Detect which cell encompasses the target text, then output its [X, Y] center coordinate. 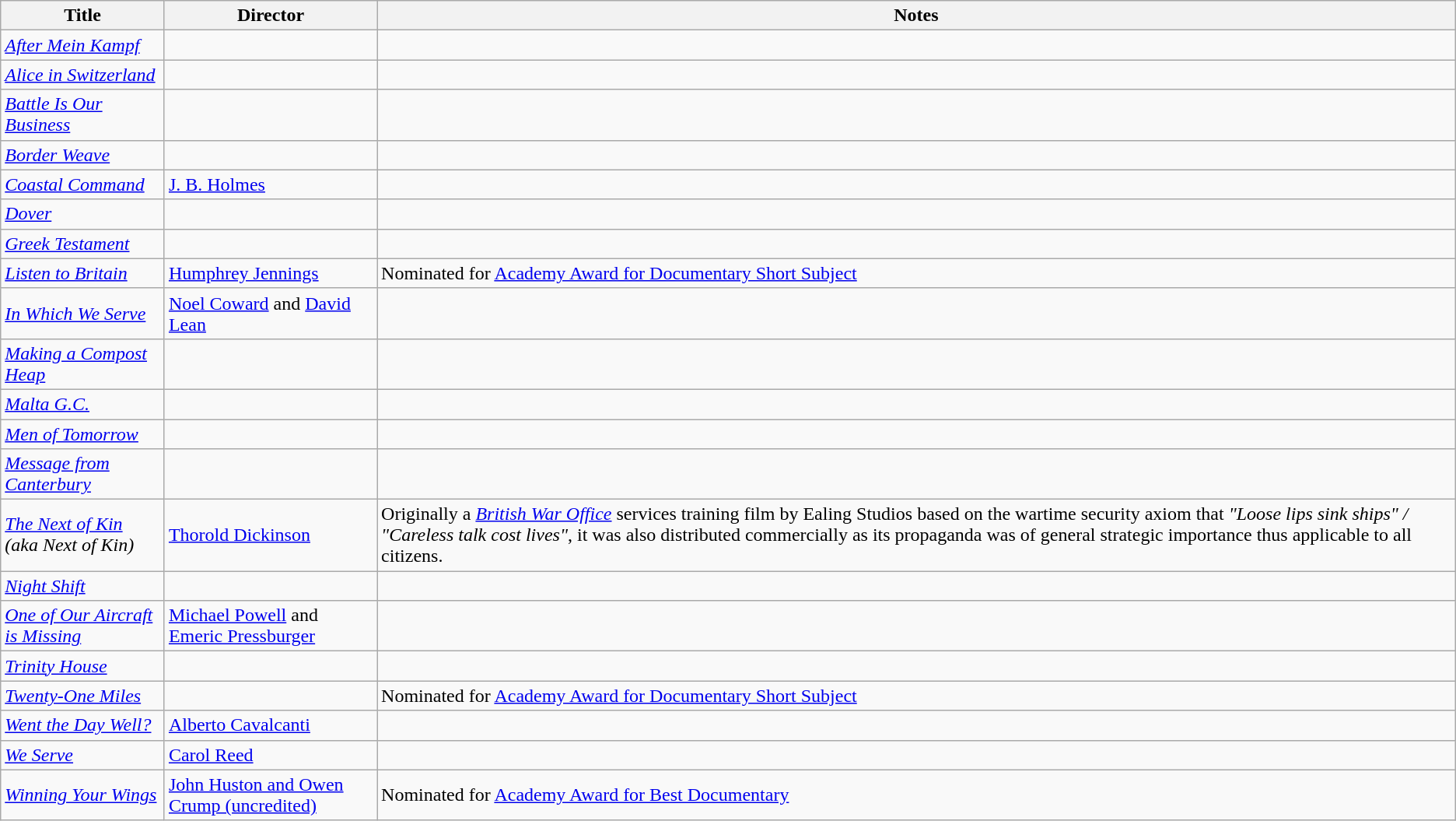
J. B. Holmes [271, 184]
Men of Tomorrow [82, 433]
Nominated for Academy Award for Best Documentary [916, 795]
Humphrey Jennings [271, 273]
In Which We Serve [82, 313]
Message from Canterbury [82, 475]
Winning Your Wings [82, 795]
Making a Compost Heap [82, 364]
Greek Testament [82, 244]
Director [271, 16]
Noel Coward and David Lean [271, 313]
After Mein Kampf [82, 45]
The Next of Kin(aka Next of Kin) [82, 535]
Michael Powell and Emeric Pressburger [271, 626]
Battle Is Our Business [82, 115]
Carol Reed [271, 755]
Dover [82, 214]
Notes [916, 16]
Twenty-One Miles [82, 696]
Alberto Cavalcanti [271, 725]
Trinity House [82, 666]
John Huston and Owen Crump (uncredited) [271, 795]
Border Weave [82, 155]
Title [82, 16]
Listen to Britain [82, 273]
Alice in Switzerland [82, 75]
Thorold Dickinson [271, 535]
Went the Day Well? [82, 725]
We Serve [82, 755]
Night Shift [82, 586]
Malta G.C. [82, 404]
Coastal Command [82, 184]
One of Our Aircraft is Missing [82, 626]
